From the cell containing the given text, extract its center point as (x, y) coordinate. 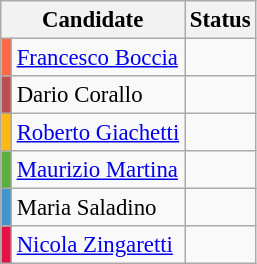
Dario Corallo (98, 95)
Francesco Boccia (98, 58)
Candidate (93, 20)
Maurizio Martina (98, 170)
Roberto Giachetti (98, 133)
Status (220, 20)
Nicola Zingaretti (98, 245)
Maria Saladino (98, 208)
